Identify which cell holds the provided text, then report its (X, Y) central coordinate. 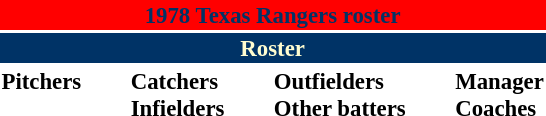
Roster (272, 48)
1978 Texas Rangers roster (272, 15)
